Provide the (x, y) coordinate of the cell's center where the given text is located.  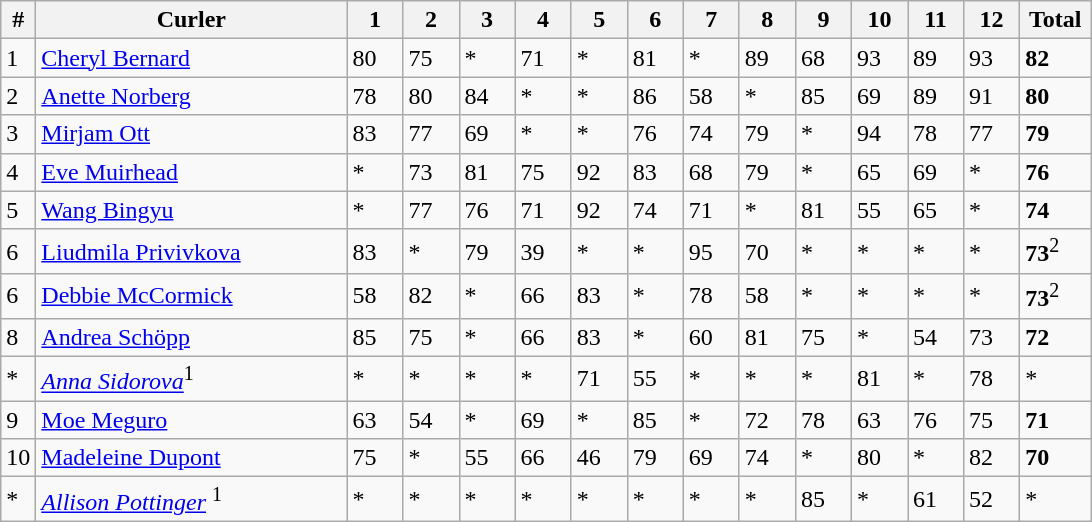
Madeleine Dupont (192, 458)
60 (711, 337)
95 (711, 252)
Total (1056, 20)
Mirjam Ott (192, 134)
84 (487, 96)
Wang Bingyu (192, 210)
Anette Norberg (192, 96)
12 (992, 20)
# (18, 20)
39 (543, 252)
Andrea Schöpp (192, 337)
11 (936, 20)
Debbie McCormick (192, 296)
91 (992, 96)
86 (655, 96)
Liudmila Privivkova (192, 252)
7 (711, 20)
Eve Muirhead (192, 172)
52 (992, 500)
Allison Pottinger 1 (192, 500)
61 (936, 500)
Curler (192, 20)
Moe Meguro (192, 420)
Cheryl Bernard (192, 58)
Anna Sidorova1 (192, 378)
46 (599, 458)
94 (879, 134)
